Detect which cell encompasses the target text, then output its [x, y] center coordinate. 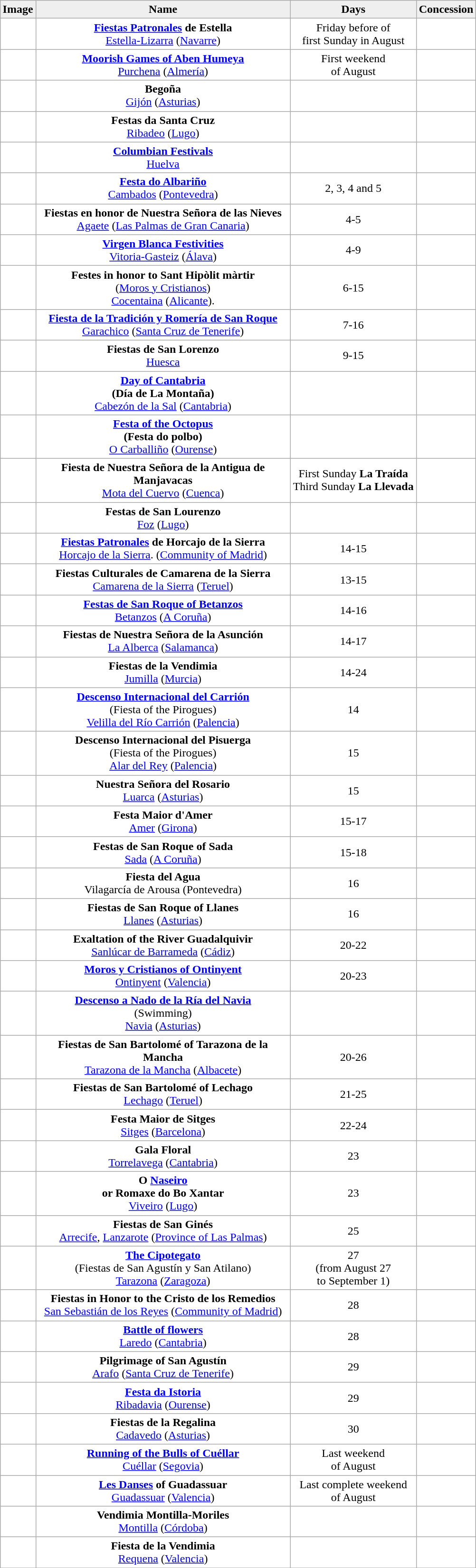
21-25 [353, 1094]
Fiestas Culturales de Camarena de la SierraCamarena de la Sierra (Teruel) [163, 579]
Festas da Santa CruzRibadeo (Lugo) [163, 126]
15-17 [353, 822]
Festa do AlbariñoCambados (Pontevedra) [163, 188]
14-17 [353, 641]
Festa da IstoriaRibadavia (Ourense) [163, 1398]
Fiestas de la VendimiaJumilla (Murcia) [163, 672]
Fiestas de Nuestra Señora de la AsunciónLa Alberca (Salamanca) [163, 641]
27(from August 27 to September 1) [353, 1268]
Fiestas de San LorenzoHuesca [163, 355]
Running of the Bulls of CuéllarCuéllar (Segovia) [163, 1460]
Exaltation of the River GuadalquivirSanlúcar de Barrameda (Cádiz) [163, 945]
Fiestas de la RegalinaCadavedo (Asturias) [163, 1428]
Battle of flowersLaredo (Cantabria) [163, 1336]
Fiesta de Nuestra Señora de la Antigua de Manjavacas Mota del Cuervo (Cuenca) [163, 481]
14-16 [353, 611]
Festas de San LourenzoFoz (Lugo) [163, 518]
Festa Maior d'AmerAmer (Girona) [163, 822]
Fiestas de San GinésArrecife, Lanzarote (Province of Las Palmas) [163, 1231]
Pilgrimage of San AgustínArafo (Santa Cruz de Tenerife) [163, 1367]
Columbian FestivalsHuelva [163, 158]
20-22 [353, 945]
Gala FloralTorrelavega (Cantabria) [163, 1156]
4-5 [353, 219]
Festas de San Roque of SadaSada (A Coruña) [163, 852]
30 [353, 1428]
BegoñaGijón (Asturias) [163, 96]
Moorish Games of Aben HumeyaPurchena (Almería) [163, 65]
Virgen Blanca FestivitiesVitoria-Gasteiz (Álava) [163, 250]
Nuestra Señora del RosarioLuarca (Asturias) [163, 790]
2, 3, 4 and 5 [353, 188]
20-26 [353, 1057]
Fiestas Patronales de Estella Estella-Lizarra (Navarre) [163, 34]
Fiestas Patronales de Horcajo de la SierraHorcajo de la Sierra. (Community of Madrid) [163, 549]
4-9 [353, 250]
Last weekendof August [353, 1460]
Fiesta del Agua Vilagarcía de Arousa (Pontevedra) [163, 883]
13-15 [353, 579]
Vendimia Montilla-MorilesMontilla (Córdoba) [163, 1521]
14 [353, 709]
Fiestas in Honor to the Cristo de los RemediosSan Sebastián de los Reyes (Community of Madrid) [163, 1305]
Last complete weekendof August [353, 1490]
Moros y Cristianos of OntinyentOntinyent (Valencia) [163, 976]
Image [18, 9]
Days [353, 9]
22-24 [353, 1125]
Festas de San Roque of BetanzosBetanzos (A Coruña) [163, 611]
6-15 [353, 287]
14-24 [353, 672]
Concession [446, 9]
Festes in honor to Sant Hipòlit màrtir(Moros y Cristianos)Cocentaina (Alicante). [163, 287]
9-15 [353, 355]
25 [353, 1231]
14-15 [353, 549]
Fiestas en honor de Nuestra Señora de las NievesAgaete (Las Palmas de Gran Canaria) [163, 219]
Descenso Internacional del Carrión(Fiesta of the Pirogues)Velilla del Río Carrión (Palencia) [163, 709]
Fiestas de San Bartolomé of Tarazona de la ManchaTarazona de la Mancha (Albacete) [163, 1057]
Day of Cantabria(Día de La Montaña)Cabezón de la Sal (Cantabria) [163, 393]
The Cipotegato(Fiestas de San Agustín y San Atilano)Tarazona (Zaragoza) [163, 1268]
7-16 [353, 325]
Fiesta de la Tradición y Romería de San RoqueGarachico (Santa Cruz de Tenerife) [163, 325]
Fiestas de San Bartolomé of LechagoLechago (Teruel) [163, 1094]
First Sunday La TraídaThird Sunday La Llevada [353, 481]
Festa of the Octopus(Festa do polbo)O Carballiño (Ourense) [163, 437]
20-23 [353, 976]
First weekendof August [353, 65]
Les Danses of GuadassuarGuadassuar (Valencia) [163, 1490]
Descenso Internacional del Pisuerga(Fiesta of the Pirogues)Alar del Rey (Palencia) [163, 753]
Descenso a Nado de la Ría del Navia(Swimming)Navia (Asturias) [163, 1013]
Friday before offirst Sunday in August [353, 34]
Festa Maior de SitgesSitges (Barcelona) [163, 1125]
Name [163, 9]
O Naseiroor Romaxe do Bo XantarViveiro (Lugo) [163, 1193]
Fiesta de la VendimiaRequena (Valencia) [163, 1553]
Fiestas de San Roque of LlanesLlanes (Asturias) [163, 914]
15-18 [353, 852]
